Provide the (X, Y) coordinate of the cell's center where the given text is located.  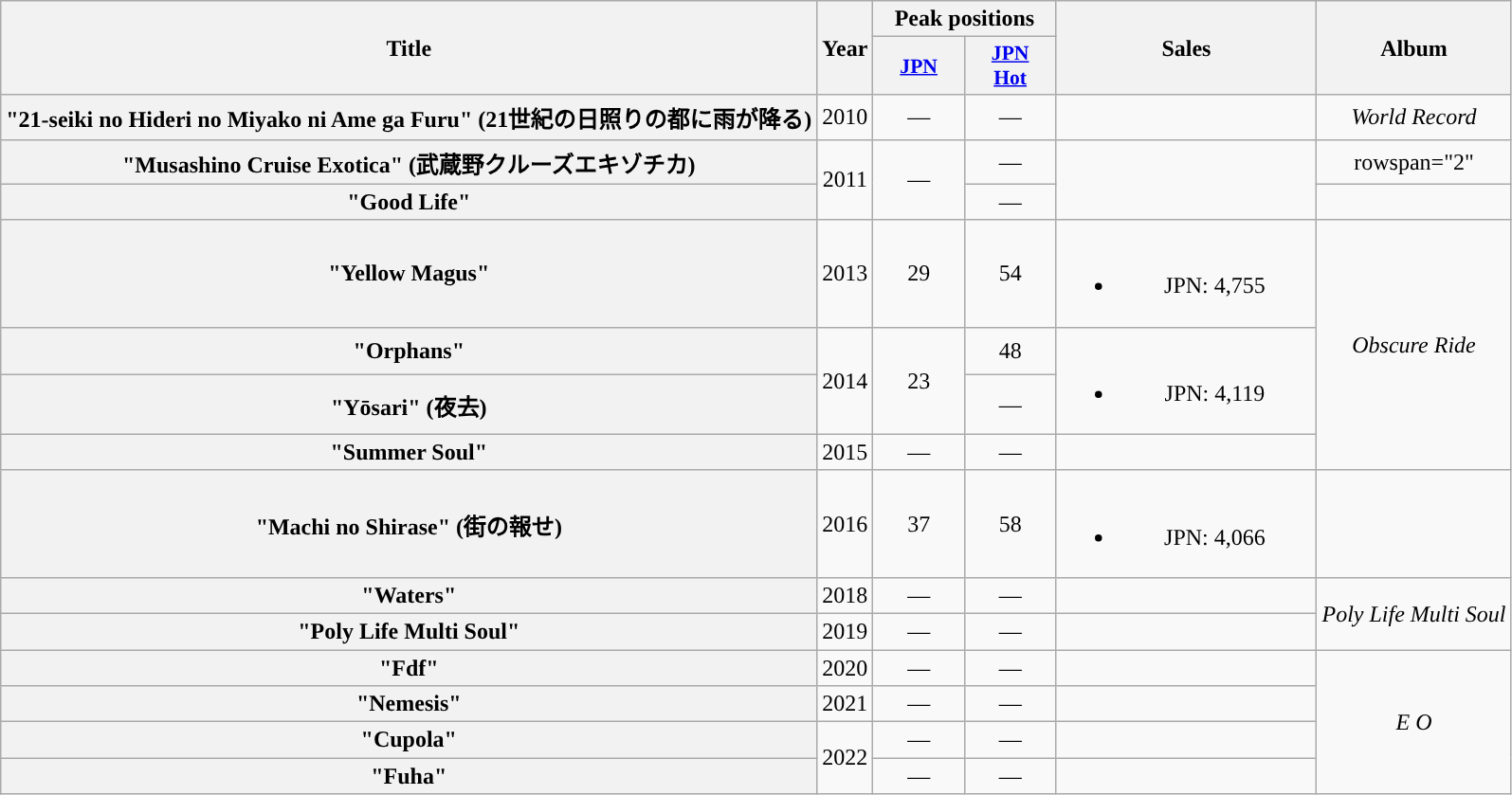
Year (846, 47)
"Musashino Cruise Exotica" (武蔵野クルーズエキゾチカ) (410, 161)
29 (920, 273)
JPNHot (1011, 66)
rowspan="2" (1414, 161)
World Record (1414, 117)
2016 (846, 523)
Obscure Ride (1414, 345)
"Fdf" (410, 668)
"Cupola" (410, 740)
2015 (846, 452)
Poly Life Multi Soul (1414, 613)
2019 (846, 631)
2022 (846, 758)
48 (1011, 351)
"Fuha" (410, 776)
Peak positions (965, 19)
E O (1414, 722)
JPN: 4,755 (1187, 273)
Album (1414, 47)
JPN: 4,119 (1187, 381)
"Good Life" (410, 202)
"Waters" (410, 595)
JPN: 4,066 (1187, 523)
"Machi no Shirase" (街の報せ) (410, 523)
Sales (1187, 47)
2021 (846, 704)
JPN (920, 66)
37 (920, 523)
"Yōsari" (夜去) (410, 406)
2010 (846, 117)
Title (410, 47)
2011 (846, 180)
2018 (846, 595)
"Poly Life Multi Soul" (410, 631)
23 (920, 381)
2014 (846, 381)
54 (1011, 273)
"Summer Soul" (410, 452)
58 (1011, 523)
"Orphans" (410, 351)
"Nemesis" (410, 704)
"Yellow Magus" (410, 273)
2013 (846, 273)
"21-seiki no Hideri no Miyako ni Ame ga Furu" (21世紀の日照りの都に雨が降る) (410, 117)
2020 (846, 668)
